Provide the (x, y) coordinate of the cell's center where the given text is located.  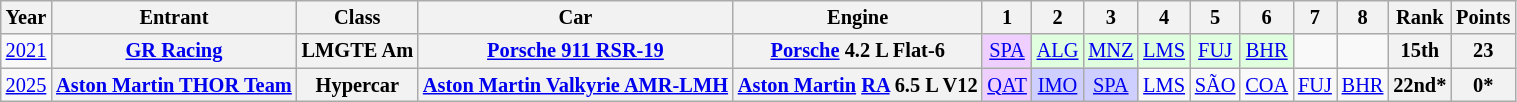
Entrant (174, 17)
7 (1315, 17)
2 (1058, 17)
8 (1363, 17)
1 (1006, 17)
Class (358, 17)
Aston Martin RA 6.5 L V12 (858, 85)
ALG (1058, 51)
2021 (26, 51)
QAT (1006, 85)
Points (1483, 17)
MNZ (1110, 51)
COA (1266, 85)
0* (1483, 85)
Aston Martin THOR Team (174, 85)
Porsche 4.2 L Flat-6 (858, 51)
23 (1483, 51)
Porsche 911 RSR-19 (576, 51)
IMO (1058, 85)
5 (1215, 17)
SÃO (1215, 85)
Aston Martin Valkyrie AMR-LMH (576, 85)
Car (576, 17)
Rank (1420, 17)
15th (1420, 51)
2025 (26, 85)
Year (26, 17)
Hypercar (358, 85)
6 (1266, 17)
GR Racing (174, 51)
LMGTE Am (358, 51)
4 (1164, 17)
3 (1110, 17)
Engine (858, 17)
22nd* (1420, 85)
